Search for the cell housing the specified text and yield its (x, y) center coordinate. 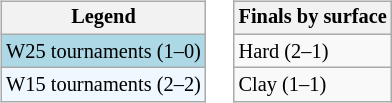
Hard (2–1) (313, 51)
Clay (1–1) (313, 85)
Finals by surface (313, 18)
W15 tournaments (2–2) (103, 85)
W25 tournaments (1–0) (103, 51)
Legend (103, 18)
